Detect which cell encompasses the target text, then output its [x, y] center coordinate. 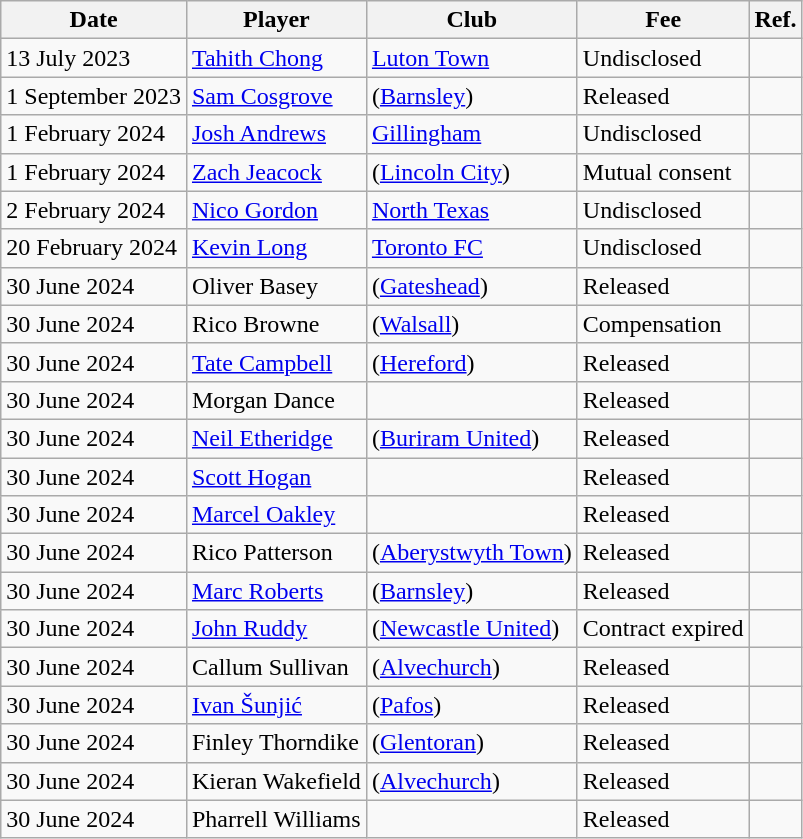
(Newcastle United) [472, 629]
(Walsall) [472, 324]
1 September 2023 [94, 96]
Player [276, 20]
2 February 2024 [94, 210]
(Pafos) [472, 705]
Oliver Basey [276, 286]
Sam Cosgrove [276, 96]
Kevin Long [276, 248]
John Ruddy [276, 629]
Ivan Šunjić [276, 705]
Mutual consent [663, 172]
Josh Andrews [276, 134]
Zach Jeacock [276, 172]
North Texas [472, 210]
Club [472, 20]
Rico Browne [276, 324]
(Buriram United) [472, 438]
Rico Patterson [276, 553]
Tate Campbell [276, 362]
Luton Town [472, 58]
Marc Roberts [276, 591]
Nico Gordon [276, 210]
Finley Thorndike [276, 743]
Tahith Chong [276, 58]
Compensation [663, 324]
(Aberystwyth Town) [472, 553]
Pharrell Williams [276, 819]
(Gateshead) [472, 286]
Contract expired [663, 629]
(Glentoran) [472, 743]
Date [94, 20]
20 February 2024 [94, 248]
(Hereford) [472, 362]
Gillingham [472, 134]
Kieran Wakefield [276, 781]
Scott Hogan [276, 477]
Callum Sullivan [276, 667]
Morgan Dance [276, 400]
Ref. [776, 20]
Marcel Oakley [276, 515]
Toronto FC [472, 248]
Fee [663, 20]
Neil Etheridge [276, 438]
13 July 2023 [94, 58]
(Lincoln City) [472, 172]
